Find where the given text appears and provide that cell's center as (X, Y) coordinate. 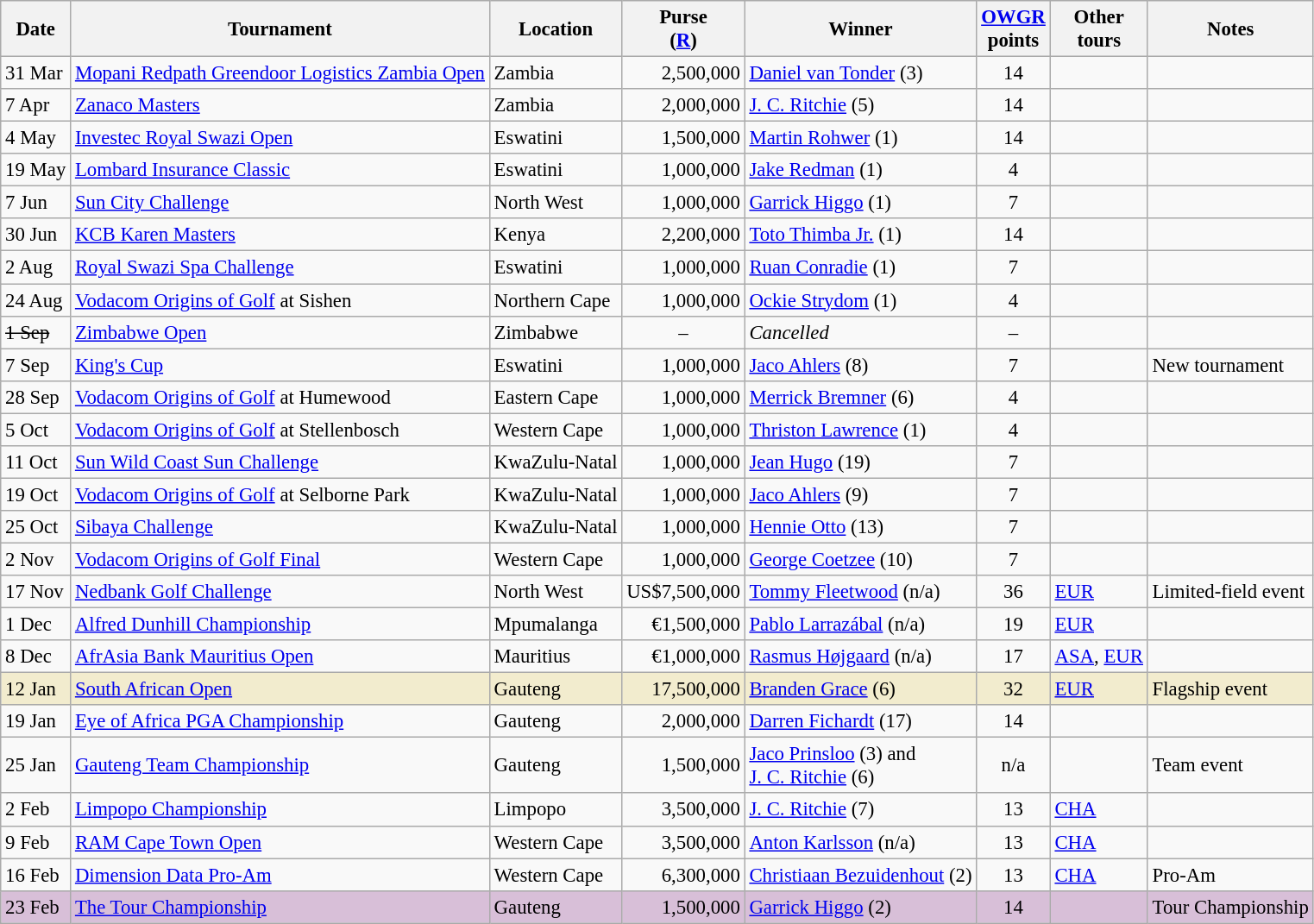
Hennie Otto (13) (861, 527)
South African Open (280, 689)
Tommy Fleetwood (n/a) (861, 592)
7 Apr (36, 105)
Garrick Higgo (1) (861, 203)
4 May (36, 138)
Tournament (280, 29)
2,500,000 (683, 73)
2 Nov (36, 559)
Nedbank Golf Challenge (280, 592)
11 Oct (36, 462)
Northern Cape (556, 300)
Pro-Am (1230, 875)
Zimbabwe (556, 332)
Sibaya Challenge (280, 527)
AfrAsia Bank Mauritius Open (280, 657)
Vodacom Origins of Golf at Stellenbosch (280, 430)
Toto Thimba Jr. (1) (861, 236)
Zimbabwe Open (280, 332)
Rasmus Højgaard (n/a) (861, 657)
Othertours (1099, 29)
Branden Grace (6) (861, 689)
7 Jun (36, 203)
Investec Royal Swazi Open (280, 138)
Pablo Larrazábal (n/a) (861, 625)
6,300,000 (683, 875)
5 Oct (36, 430)
2 Aug (36, 267)
Mpumalanga (556, 625)
19 Jan (36, 721)
28 Sep (36, 397)
19 Oct (36, 494)
€1,500,000 (683, 625)
Mauritius (556, 657)
Eye of Africa PGA Championship (280, 721)
King's Cup (280, 365)
Lombard Insurance Classic (280, 170)
16 Feb (36, 875)
Ockie Strydom (1) (861, 300)
19 (1013, 625)
Limpopo (556, 810)
Thriston Lawrence (1) (861, 430)
Dimension Data Pro-Am (280, 875)
Anton Karlsson (n/a) (861, 842)
Vodacom Origins of Golf Final (280, 559)
Merrick Bremner (6) (861, 397)
2,200,000 (683, 236)
US$7,500,000 (683, 592)
Vodacom Origins of Golf at Sishen (280, 300)
19 May (36, 170)
36 (1013, 592)
17 Nov (36, 592)
New tournament (1230, 365)
Jean Hugo (19) (861, 462)
1 Dec (36, 625)
Cancelled (861, 332)
23 Feb (36, 907)
Alfred Dunhill Championship (280, 625)
Limpopo Championship (280, 810)
Jake Redman (1) (861, 170)
Zanaco Masters (280, 105)
Royal Swazi Spa Challenge (280, 267)
Flagship event (1230, 689)
Darren Fichardt (17) (861, 721)
Ruan Conradie (1) (861, 267)
Location (556, 29)
25 Jan (36, 766)
Garrick Higgo (2) (861, 907)
17 (1013, 657)
9 Feb (36, 842)
KCB Karen Masters (280, 236)
31 Mar (36, 73)
Jaco Ahlers (8) (861, 365)
8 Dec (36, 657)
30 Jun (36, 236)
Limited-field event (1230, 592)
Tour Championship (1230, 907)
J. C. Ritchie (5) (861, 105)
Vodacom Origins of Golf at Selborne Park (280, 494)
32 (1013, 689)
1 Sep (36, 332)
The Tour Championship (280, 907)
Sun Wild Coast Sun Challenge (280, 462)
Kenya (556, 236)
Christiaan Bezuidenhout (2) (861, 875)
Gauteng Team Championship (280, 766)
George Coetzee (10) (861, 559)
Eastern Cape (556, 397)
Sun City Challenge (280, 203)
Daniel van Tonder (3) (861, 73)
n/a (1013, 766)
25 Oct (36, 527)
17,500,000 (683, 689)
Vodacom Origins of Golf at Humewood (280, 397)
Purse(R) (683, 29)
2 Feb (36, 810)
24 Aug (36, 300)
Martin Rohwer (1) (861, 138)
Jaco Prinsloo (3) and J. C. Ritchie (6) (861, 766)
Winner (861, 29)
Jaco Ahlers (9) (861, 494)
Mopani Redpath Greendoor Logistics Zambia Open (280, 73)
12 Jan (36, 689)
J. C. Ritchie (7) (861, 810)
€1,000,000 (683, 657)
OWGRpoints (1013, 29)
ASA, EUR (1099, 657)
Notes (1230, 29)
RAM Cape Town Open (280, 842)
Date (36, 29)
7 Sep (36, 365)
Team event (1230, 766)
